Provide the (X, Y) coordinate of the cell's center where the given text is located.  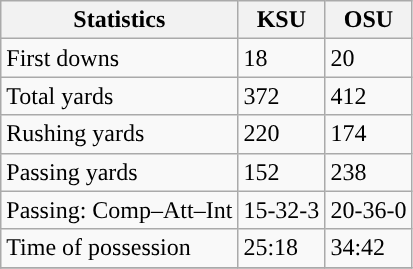
152 (282, 172)
372 (282, 96)
238 (368, 172)
220 (282, 134)
25:18 (282, 248)
15-32-3 (282, 210)
174 (368, 134)
34:42 (368, 248)
20-36-0 (368, 210)
First downs (120, 58)
412 (368, 96)
Passing: Comp–Att–Int (120, 210)
KSU (282, 20)
Passing yards (120, 172)
18 (282, 58)
Rushing yards (120, 134)
Time of possession (120, 248)
20 (368, 58)
Statistics (120, 20)
OSU (368, 20)
Total yards (120, 96)
